Detect which cell encompasses the target text, then output its (X, Y) center coordinate. 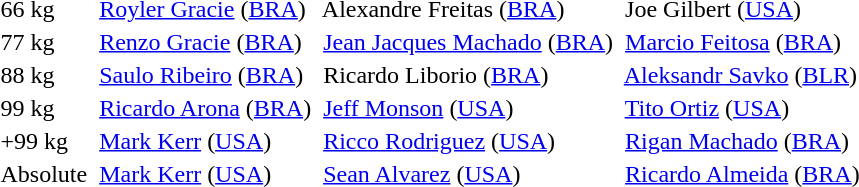
Ricco Rodriguez (USA) (466, 141)
Jeff Monson (USA) (466, 108)
Jean Jacques Machado (BRA) (466, 42)
Renzo Gracie (BRA) (202, 42)
Ricardo Arona (BRA) (202, 108)
Ricardo Liborio (BRA) (466, 75)
Mark Kerr (USA) (202, 141)
Saulo Ribeiro (BRA) (202, 75)
